Pinpoint the cell where the given text exists, returning its [x, y] midpoint coordinate. 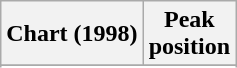
Chart (1998) [72, 34]
Peakposition [189, 34]
